Output the (X, Y) coordinate of the center of the cell containing the given text.  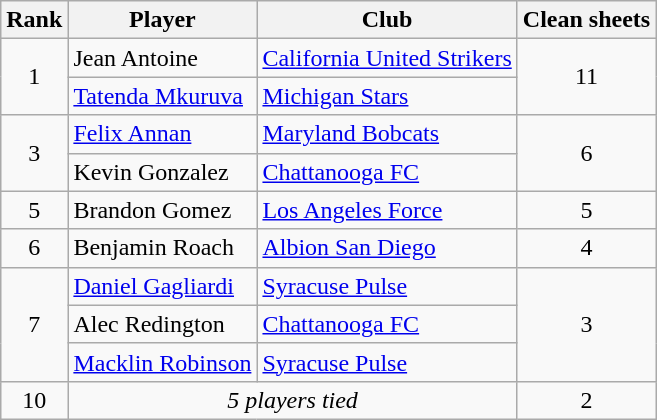
5 players tied (292, 400)
Kevin Gonzalez (162, 172)
Macklin Robinson (162, 362)
Player (162, 20)
1 (34, 77)
Michigan Stars (387, 96)
11 (586, 77)
Maryland Bobcats (387, 134)
Felix Annan (162, 134)
Club (387, 20)
Albion San Diego (387, 248)
7 (34, 324)
Brandon Gomez (162, 210)
Los Angeles Force (387, 210)
Tatenda Mkuruva (162, 96)
4 (586, 248)
Rank (34, 20)
Clean sheets (586, 20)
Jean Antoine (162, 58)
Daniel Gagliardi (162, 286)
Alec Redington (162, 324)
10 (34, 400)
2 (586, 400)
California United Strikers (387, 58)
Benjamin Roach (162, 248)
